Locate the cell with the specified text and output its (X, Y) center coordinate. 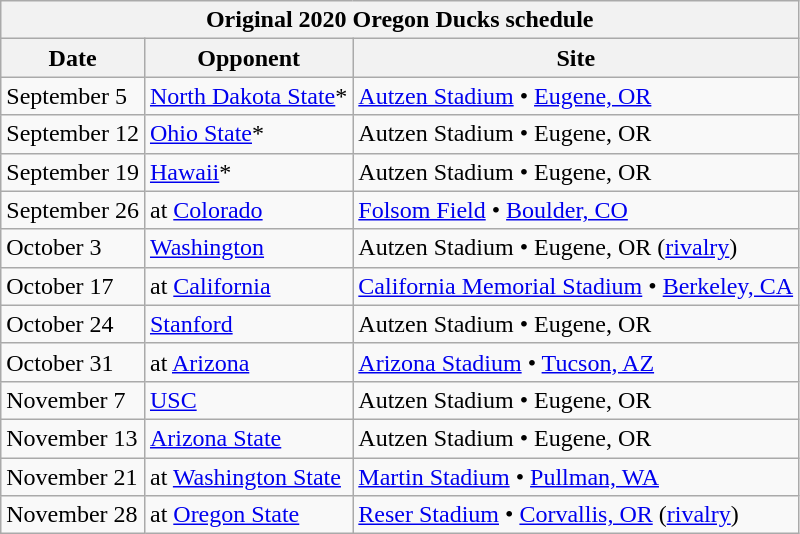
Arizona State (248, 438)
November 21 (73, 477)
at Colorado (248, 210)
Reser Stadium • Corvallis, OR (rivalry) (576, 515)
at Oregon State (248, 515)
Martin Stadium • Pullman, WA (576, 477)
September 5 (73, 96)
at Arizona (248, 362)
Hawaii* (248, 172)
Stanford (248, 324)
Arizona Stadium • Tucson, AZ (576, 362)
Ohio State* (248, 134)
Autzen Stadium • Eugene, OR (rivalry) (576, 248)
September 19 (73, 172)
at California (248, 286)
Original 2020 Oregon Ducks schedule (400, 20)
North Dakota State* (248, 96)
California Memorial Stadium • Berkeley, CA (576, 286)
October 3 (73, 248)
November 7 (73, 400)
October 17 (73, 286)
September 26 (73, 210)
November 28 (73, 515)
October 31 (73, 362)
Date (73, 58)
Washington (248, 248)
USC (248, 400)
November 13 (73, 438)
at Washington State (248, 477)
Site (576, 58)
October 24 (73, 324)
September 12 (73, 134)
Opponent (248, 58)
Folsom Field • Boulder, CO (576, 210)
